Detect which cell encompasses the target text, then output its [X, Y] center coordinate. 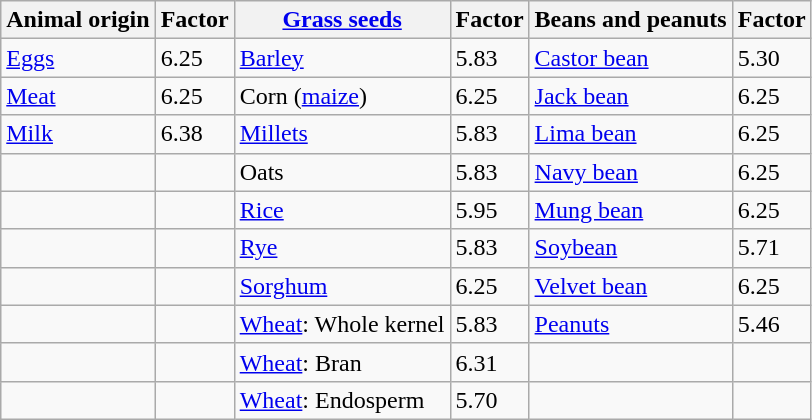
Beans and peanuts [630, 20]
5.71 [772, 248]
Corn (maize) [342, 96]
6.38 [194, 134]
Peanuts [630, 324]
Millets [342, 134]
Grass seeds [342, 20]
Sorghum [342, 286]
5.30 [772, 58]
Wheat: Bran [342, 362]
Velvet bean [630, 286]
Castor bean [630, 58]
Mung bean [630, 210]
Milk [78, 134]
Wheat: Endosperm [342, 400]
Oats [342, 172]
6.31 [490, 362]
Eggs [78, 58]
Barley [342, 58]
Animal origin [78, 20]
Soybean [630, 248]
Meat [78, 96]
5.70 [490, 400]
5.95 [490, 210]
Rice [342, 210]
Rye [342, 248]
Lima bean [630, 134]
Jack bean [630, 96]
5.46 [772, 324]
Wheat: Whole kernel [342, 324]
Navy bean [630, 172]
